Capture the cell that displays the provided text and extract its [X, Y] central coordinate. 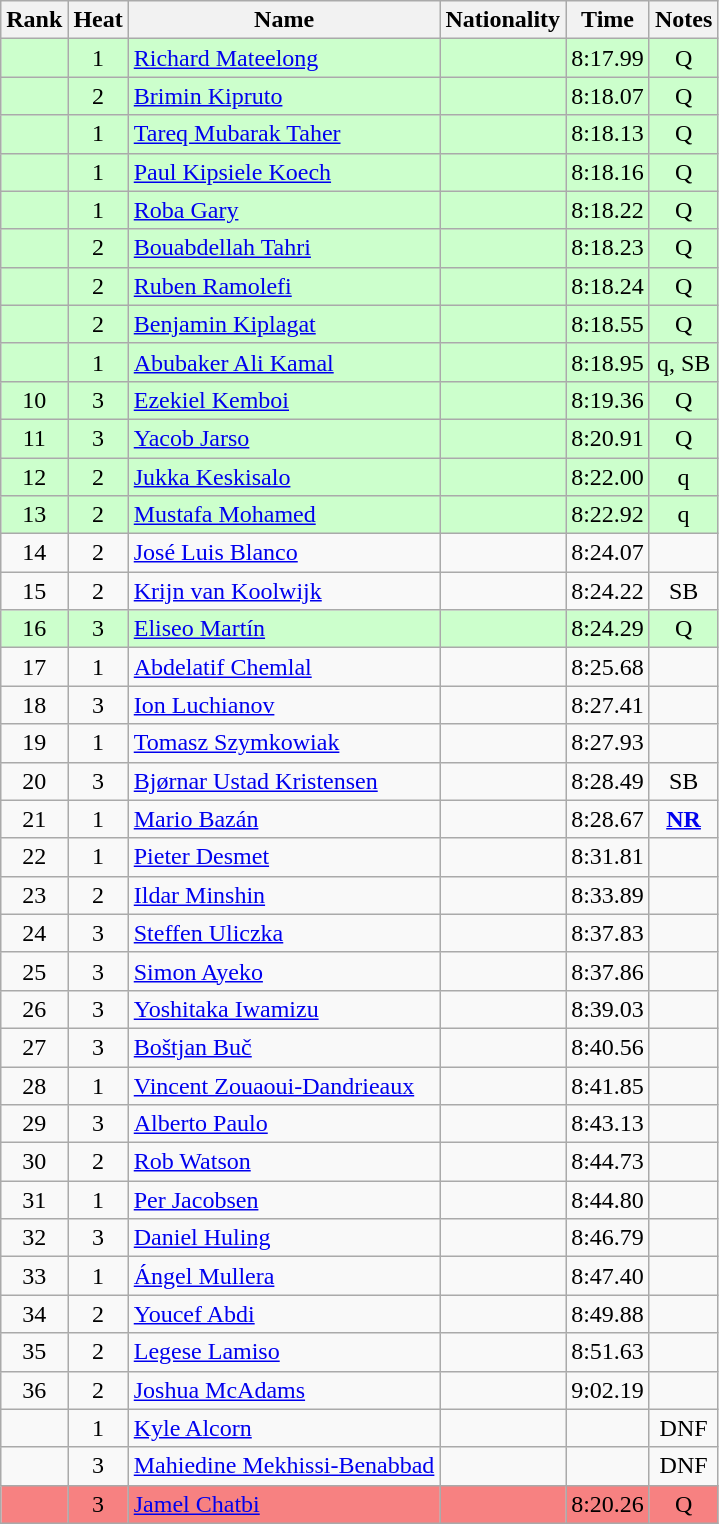
NR [683, 819]
8:18.13 [608, 134]
Name [284, 20]
Tomasz Szymkowiak [284, 743]
Eliseo Martín [284, 629]
20 [34, 781]
Simon Ayeko [284, 971]
Bouabdellah Tahri [284, 248]
31 [34, 1200]
10 [34, 400]
8:27.93 [608, 743]
8:41.85 [608, 1085]
José Luis Blanco [284, 553]
8:20.26 [608, 1504]
23 [34, 895]
33 [34, 1276]
Kyle Alcorn [284, 1428]
8:40.56 [608, 1047]
8:18.07 [608, 96]
Boštjan Buč [284, 1047]
11 [34, 438]
Daniel Huling [284, 1238]
Mustafa Mohamed [284, 515]
Roba Gary [284, 210]
Rob Watson [284, 1162]
8:18.95 [608, 362]
8:17.99 [608, 58]
Richard Mateelong [284, 58]
Legese Lamiso [284, 1352]
8:20.91 [608, 438]
Yoshitaka Iwamizu [284, 1009]
8:18.22 [608, 210]
26 [34, 1009]
8:44.80 [608, 1200]
8:18.16 [608, 172]
Youcef Abdi [284, 1314]
8:51.63 [608, 1352]
8:37.83 [608, 933]
18 [34, 705]
8:28.67 [608, 819]
12 [34, 477]
Ezekiel Kemboi [284, 400]
8:24.29 [608, 629]
8:28.49 [608, 781]
Brimin Kipruto [284, 96]
8:33.89 [608, 895]
8:18.24 [608, 286]
Time [608, 20]
Ruben Ramolefi [284, 286]
9:02.19 [608, 1390]
8:22.00 [608, 477]
19 [34, 743]
Alberto Paulo [284, 1124]
Rank [34, 20]
Heat [98, 20]
Abubaker Ali Kamal [284, 362]
8:25.68 [608, 667]
Benjamin Kiplagat [284, 324]
32 [34, 1238]
36 [34, 1390]
15 [34, 591]
8:39.03 [608, 1009]
17 [34, 667]
Jamel Chatbi [284, 1504]
Notes [683, 20]
24 [34, 933]
Per Jacobsen [284, 1200]
Yacob Jarso [284, 438]
Mario Bazán [284, 819]
27 [34, 1047]
8:18.23 [608, 248]
Vincent Zouaoui-Dandrieaux [284, 1085]
Joshua McAdams [284, 1390]
Ildar Minshin [284, 895]
8:47.40 [608, 1276]
Abdelatif Chemlal [284, 667]
22 [34, 857]
Krijn van Koolwijk [284, 591]
34 [34, 1314]
8:44.73 [608, 1162]
30 [34, 1162]
Jukka Keskisalo [284, 477]
13 [34, 515]
8:37.86 [608, 971]
8:22.92 [608, 515]
8:24.22 [608, 591]
29 [34, 1124]
21 [34, 819]
q, SB [683, 362]
14 [34, 553]
Ion Luchianov [284, 705]
Nationality [503, 20]
16 [34, 629]
Paul Kipsiele Koech [284, 172]
8:24.07 [608, 553]
8:49.88 [608, 1314]
8:27.41 [608, 705]
Pieter Desmet [284, 857]
8:43.13 [608, 1124]
Ángel Mullera [284, 1276]
Bjørnar Ustad Kristensen [284, 781]
8:18.55 [608, 324]
Tareq Mubarak Taher [284, 134]
8:31.81 [608, 857]
28 [34, 1085]
Steffen Uliczka [284, 933]
8:46.79 [608, 1238]
Mahiedine Mekhissi-Benabbad [284, 1466]
8:19.36 [608, 400]
35 [34, 1352]
25 [34, 971]
